Determine the (X, Y) coordinate at the center of the cell enclosing the given text.  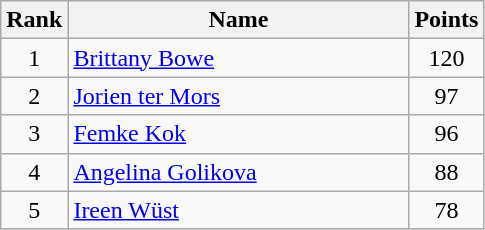
Rank (34, 20)
88 (446, 172)
3 (34, 134)
4 (34, 172)
Ireen Wüst (238, 210)
Jorien ter Mors (238, 96)
Name (238, 20)
1 (34, 58)
120 (446, 58)
Angelina Golikova (238, 172)
5 (34, 210)
96 (446, 134)
Brittany Bowe (238, 58)
97 (446, 96)
78 (446, 210)
2 (34, 96)
Femke Kok (238, 134)
Points (446, 20)
